Identify which cell holds the provided text, then report its [X, Y] central coordinate. 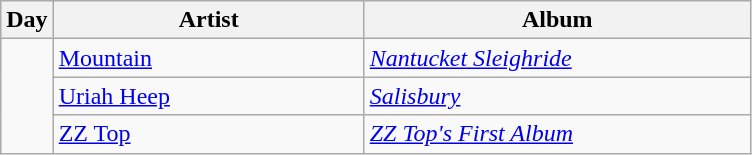
Mountain [208, 58]
Artist [208, 20]
ZZ Top's First Album [557, 134]
ZZ Top [208, 134]
Album [557, 20]
Nantucket Sleighride [557, 58]
Uriah Heep [208, 96]
Day [27, 20]
Salisbury [557, 96]
